Scan for the cell matching the given text and deliver its [X, Y] coordinate at center. 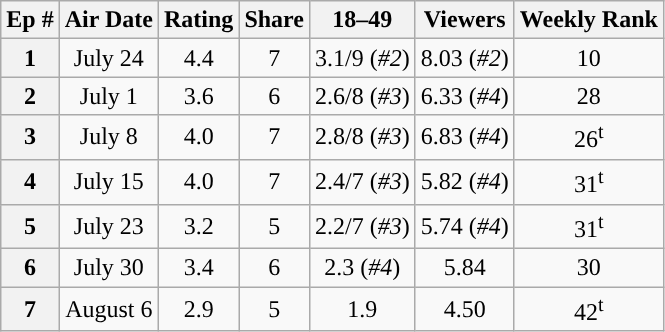
5.84 [464, 268]
4.4 [198, 58]
2 [30, 96]
3.6 [198, 96]
July 24 [108, 58]
July 1 [108, 96]
1.9 [362, 310]
8.03 (#2) [464, 58]
3 [30, 138]
3.2 [198, 226]
42t [588, 310]
4 [30, 182]
Air Date [108, 20]
July 30 [108, 268]
Viewers [464, 20]
2.6/8 (#3) [362, 96]
30 [588, 268]
July 23 [108, 226]
2.9 [198, 310]
28 [588, 96]
1 [30, 58]
Weekly Rank [588, 20]
Ep # [30, 20]
26t [588, 138]
3.1/9 (#2) [362, 58]
2.2/7 (#3) [362, 226]
18–49 [362, 20]
Rating [198, 20]
July 8 [108, 138]
Share [274, 20]
August 6 [108, 310]
10 [588, 58]
2.8/8 (#3) [362, 138]
5.74 (#4) [464, 226]
2.4/7 (#3) [362, 182]
6.83 (#4) [464, 138]
3.4 [198, 268]
4.50 [464, 310]
July 15 [108, 182]
2.3 (#4) [362, 268]
5.82 (#4) [464, 182]
6.33 (#4) [464, 96]
